Provide the (X, Y) coordinate of the cell's center where the given text is located.  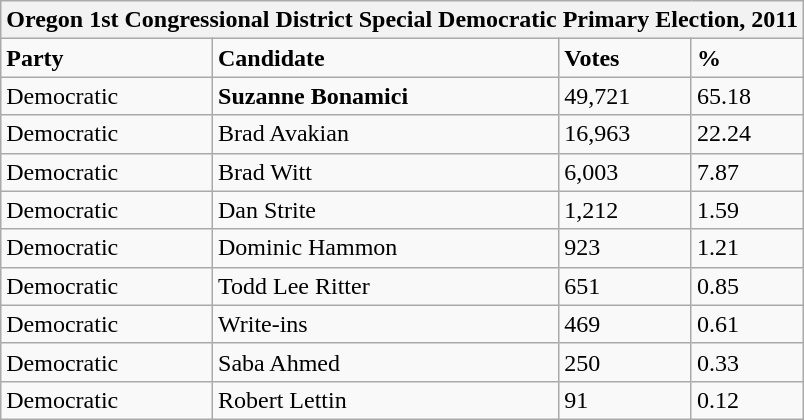
Dan Strite (386, 210)
% (747, 58)
16,963 (626, 134)
Suzanne Bonamici (386, 96)
250 (626, 362)
0.61 (747, 324)
Candidate (386, 58)
65.18 (747, 96)
1,212 (626, 210)
1.59 (747, 210)
Party (107, 58)
Todd Lee Ritter (386, 286)
7.87 (747, 172)
1.21 (747, 248)
49,721 (626, 96)
6,003 (626, 172)
Oregon 1st Congressional District Special Democratic Primary Election, 2011 (402, 20)
923 (626, 248)
0.85 (747, 286)
651 (626, 286)
469 (626, 324)
Dominic Hammon (386, 248)
Robert Lettin (386, 400)
Brad Avakian (386, 134)
0.33 (747, 362)
22.24 (747, 134)
Votes (626, 58)
Saba Ahmed (386, 362)
Write-ins (386, 324)
Brad Witt (386, 172)
0.12 (747, 400)
91 (626, 400)
